Search for the cell housing the specified text and yield its [x, y] center coordinate. 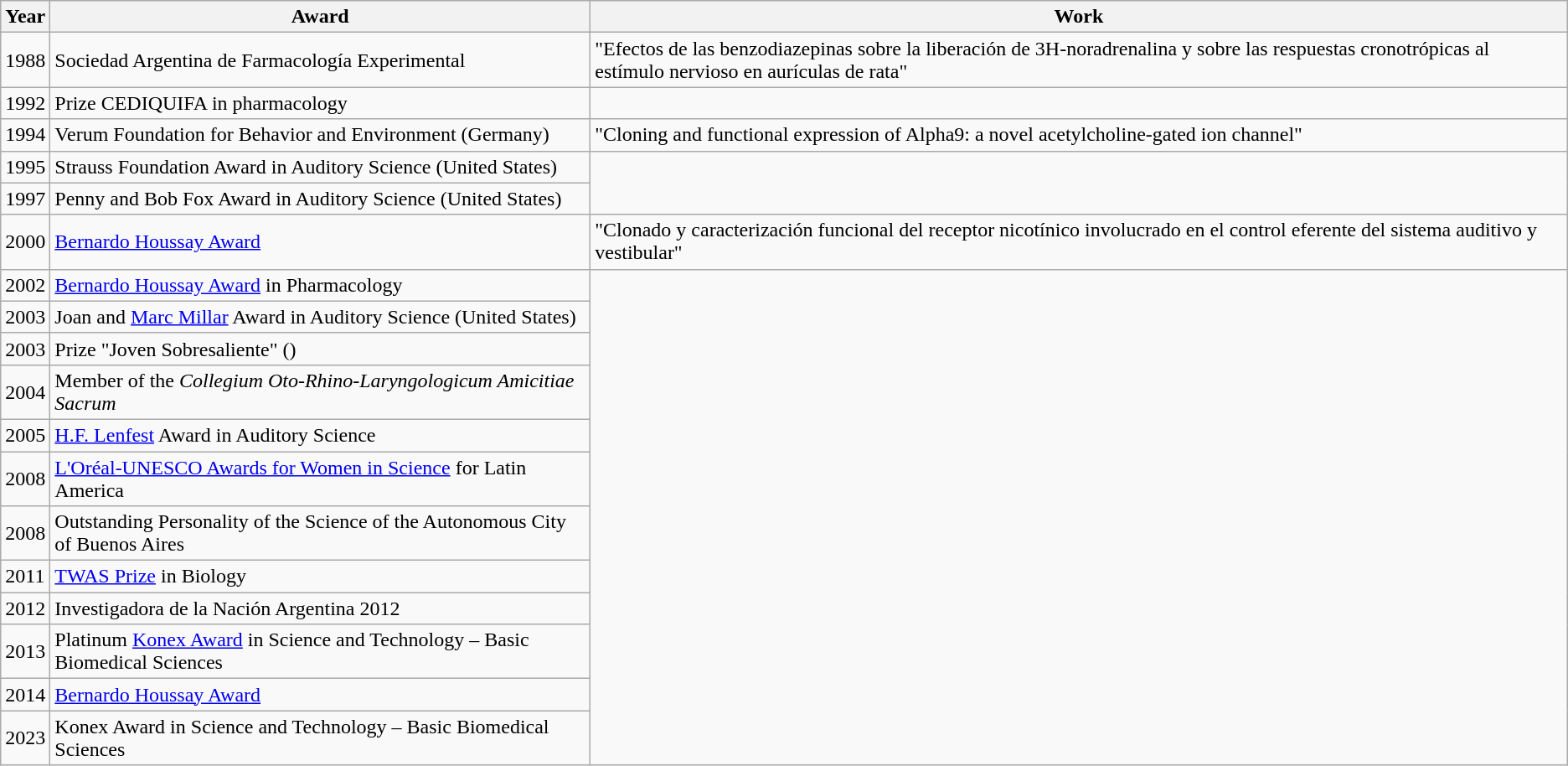
2013 [25, 652]
2014 [25, 695]
1988 [25, 60]
Verum Foundation for Behavior and Environment (Germany) [320, 135]
2004 [25, 392]
Outstanding Personality of the Science of the Autonomous City of Buenos Aires [320, 533]
H.F. Lenfest Award in Auditory Science [320, 435]
Year [25, 17]
Sociedad Argentina de Farmacología Experimental [320, 60]
1995 [25, 167]
2000 [25, 241]
Investigadora de la Nación Argentina 2012 [320, 608]
Konex Award in Science and Technology – Basic Biomedical Sciences [320, 738]
2012 [25, 608]
2005 [25, 435]
Joan and Marc Millar Award in Auditory Science (United States) [320, 317]
2002 [25, 285]
1992 [25, 103]
"Cloning and functional expression of Alpha9: a novel acetylcholine-gated ion channel" [1079, 135]
Penny and Bob Fox Award in Auditory Science (United States) [320, 199]
Award [320, 17]
Platinum Konex Award in Science and Technology – Basic Biomedical Sciences [320, 652]
TWAS Prize in Biology [320, 577]
"Clonado y caracterización funcional del receptor nicotínico involucrado en el control eferente del sistema auditivo y vestibular" [1079, 241]
2011 [25, 577]
Member of the Collegium Oto-Rhino-Laryngologicum Amicitiae Sacrum [320, 392]
Prize CEDIQUIFA in pharmacology [320, 103]
Work [1079, 17]
1997 [25, 199]
Bernardo Houssay Award in Pharmacology [320, 285]
Strauss Foundation Award in Auditory Science (United States) [320, 167]
2023 [25, 738]
1994 [25, 135]
Prize "Joven Sobresaliente" () [320, 349]
L'Oréal-UNESCO Awards for Women in Science for Latin America [320, 478]
